Capture the cell that displays the provided text and extract its (X, Y) central coordinate. 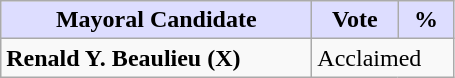
Mayoral Candidate (156, 20)
% (426, 20)
Vote (355, 20)
Renald Y. Beaulieu (X) (156, 58)
Acclaimed (383, 58)
